Detect which cell encompasses the target text, then output its (X, Y) center coordinate. 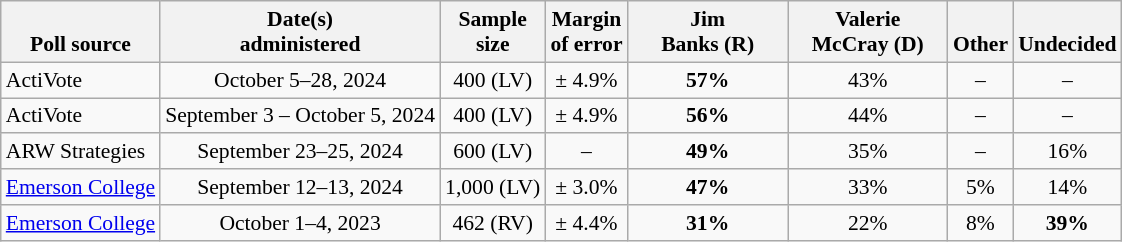
Poll source (80, 32)
39% (1067, 223)
September 23–25, 2024 (300, 152)
49% (708, 152)
± 4.4% (586, 223)
September 3 – October 5, 2024 (300, 116)
47% (708, 187)
JimBanks (R) (708, 32)
16% (1067, 152)
Undecided (1067, 32)
Date(s)administered (300, 32)
Samplesize (492, 32)
5% (980, 187)
44% (868, 116)
8% (980, 223)
33% (868, 187)
56% (708, 116)
57% (708, 80)
Marginof error (586, 32)
1,000 (LV) (492, 187)
600 (LV) (492, 152)
22% (868, 223)
14% (1067, 187)
September 12–13, 2024 (300, 187)
35% (868, 152)
ARW Strategies (80, 152)
Other (980, 32)
ValerieMcCray (D) (868, 32)
October 1–4, 2023 (300, 223)
43% (868, 80)
31% (708, 223)
October 5–28, 2024 (300, 80)
462 (RV) (492, 223)
± 3.0% (586, 187)
